Identify which cell holds the provided text, then report its (x, y) central coordinate. 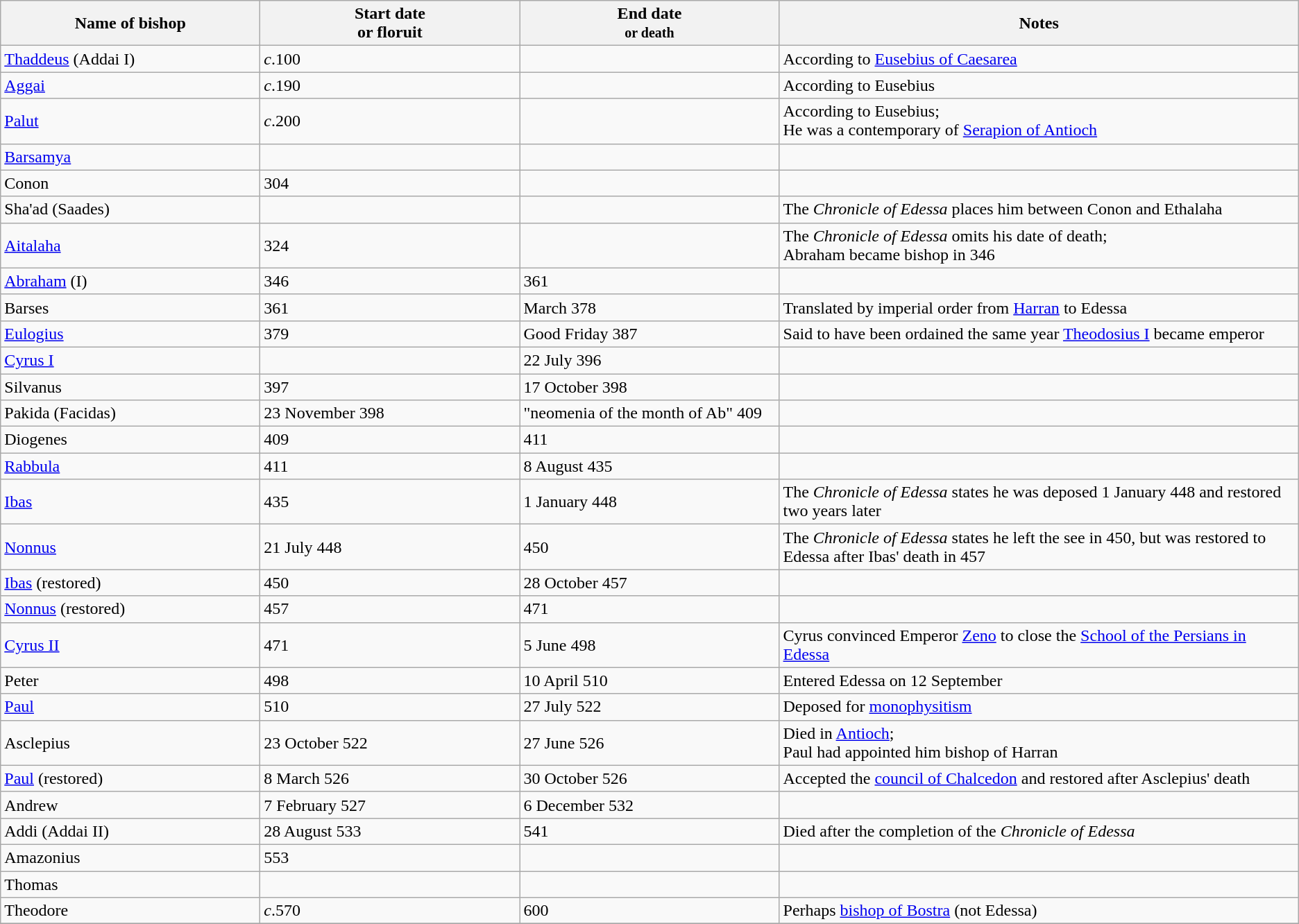
Asclepius (130, 742)
23 October 522 (390, 742)
Good Friday 387 (649, 334)
According to Eusebius;He was a contemporary of Serapion of Antioch (1039, 121)
30 October 526 (649, 778)
510 (390, 707)
8 March 526 (390, 778)
Barses (130, 307)
Conon (130, 183)
Silvanus (130, 386)
Notes (1039, 24)
1 January 448 (649, 502)
The Chronicle of Edessa states he left the see in 450, but was restored to Edessa after Ibas' death in 457 (1039, 547)
c.190 (390, 85)
600 (649, 911)
498 (390, 681)
Nonnus (restored) (130, 609)
6 December 532 (649, 805)
7 February 527 (390, 805)
Accepted the council of Chalcedon and restored after Asclepius' death (1039, 778)
Ibas (restored) (130, 583)
553 (390, 857)
The Chronicle of Edessa omits his date of death;Abraham became bishop in 346 (1039, 246)
Rabbula (130, 466)
The Chronicle of Edessa places him between Conon and Ethalaha (1039, 209)
541 (649, 831)
22 July 396 (649, 360)
435 (390, 502)
Diogenes (130, 440)
28 October 457 (649, 583)
Thaddeus (Addai I) (130, 59)
Aitalaha (130, 246)
Name of bishop (130, 24)
Nonnus (130, 547)
c.100 (390, 59)
Sha'ad (Saades) (130, 209)
27 June 526 (649, 742)
304 (390, 183)
Deposed for monophysitism (1039, 707)
Paul (restored) (130, 778)
According to Eusebius of Caesarea (1039, 59)
Aggai (130, 85)
Andrew (130, 805)
Peter (130, 681)
28 August 533 (390, 831)
457 (390, 609)
Amazonius (130, 857)
Cyrus convinced Emperor Zeno to close the School of the Persians in Edessa (1039, 645)
Thomas (130, 884)
17 October 398 (649, 386)
27 July 522 (649, 707)
Cyrus I (130, 360)
8 August 435 (649, 466)
Said to have been ordained the same year Theodosius I became emperor (1039, 334)
"neomenia of the month of Ab" 409 (649, 413)
Perhaps bishop of Bostra (not Edessa) (1039, 911)
c.200 (390, 121)
10 April 510 (649, 681)
379 (390, 334)
Translated by imperial order from Harran to Edessa (1039, 307)
Eulogius (130, 334)
Barsamya (130, 157)
5 June 498 (649, 645)
397 (390, 386)
Abraham (I) (130, 281)
Entered Edessa on 12 September (1039, 681)
c.570 (390, 911)
Start dateor floruit (390, 24)
Addi (Addai II) (130, 831)
Died in Antioch;Paul had appointed him bishop of Harran (1039, 742)
End dateor death (649, 24)
Died after the completion of the Chronicle of Edessa (1039, 831)
346 (390, 281)
Cyrus II (130, 645)
Ibas (130, 502)
Paul (130, 707)
According to Eusebius (1039, 85)
Palut (130, 121)
409 (390, 440)
The Chronicle of Edessa states he was deposed 1 January 448 and restored two years later (1039, 502)
21 July 448 (390, 547)
23 November 398 (390, 413)
March 378 (649, 307)
324 (390, 246)
Theodore (130, 911)
Pakida (Facidas) (130, 413)
